Return the (x, y) coordinate for the center point of the cell that contains the specified text.  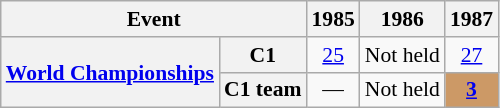
Event (154, 19)
1986 (402, 19)
27 (472, 55)
1985 (332, 19)
— (332, 90)
25 (332, 55)
C1 team (262, 90)
C1 (262, 55)
3 (472, 90)
World Championships (110, 72)
1987 (472, 19)
